Extract the [x, y] coordinate from the center of the cell holding the provided text.  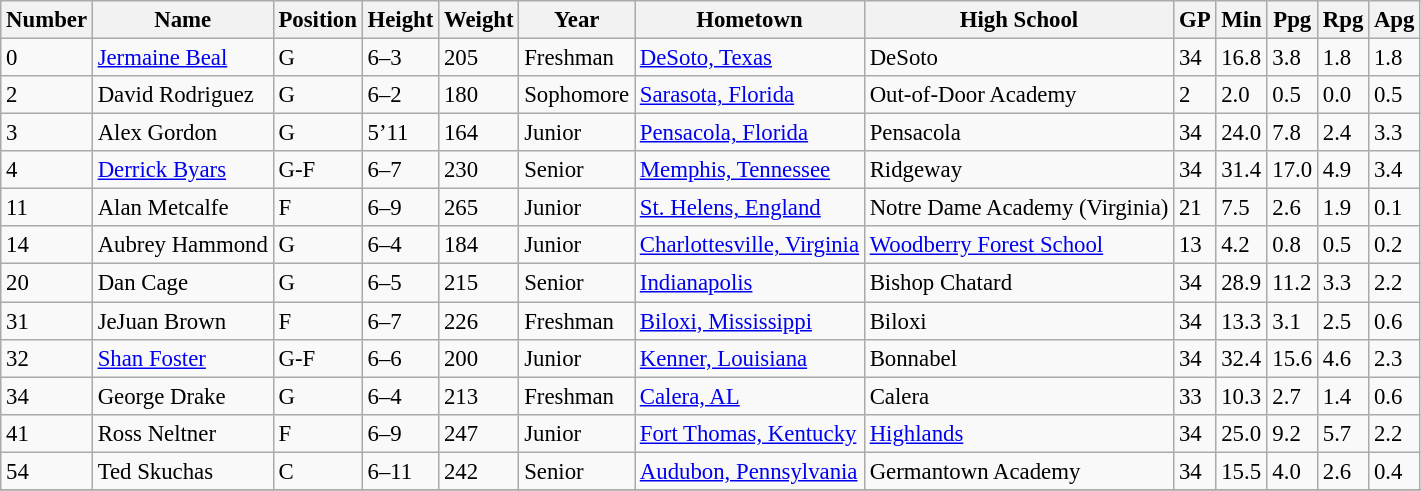
0.4 [1394, 471]
Derrick Byars [182, 170]
Woodberry Forest School [1018, 245]
13.3 [1242, 321]
31 [47, 321]
4.6 [1342, 358]
1.9 [1342, 208]
0.2 [1394, 245]
14 [47, 245]
215 [479, 283]
Biloxi, Mississippi [749, 321]
6–11 [400, 471]
242 [479, 471]
Weight [479, 20]
4 [47, 170]
DeSoto, Texas [749, 58]
Highlands [1018, 433]
Ridgeway [1018, 170]
9.2 [1292, 433]
Min [1242, 20]
21 [1195, 208]
JeJuan Brown [182, 321]
230 [479, 170]
31.4 [1242, 170]
164 [479, 133]
Aubrey Hammond [182, 245]
Out-of-Door Academy [1018, 95]
180 [479, 95]
Calera [1018, 396]
205 [479, 58]
Jermaine Beal [182, 58]
C [318, 471]
247 [479, 433]
226 [479, 321]
32.4 [1242, 358]
4.2 [1242, 245]
17.0 [1292, 170]
0 [47, 58]
Hometown [749, 20]
6–2 [400, 95]
Audubon, Pennsylvania [749, 471]
Indianapolis [749, 283]
Ted Skuchas [182, 471]
7.8 [1292, 133]
4.9 [1342, 170]
High School [1018, 20]
6–6 [400, 358]
2.4 [1342, 133]
0.1 [1394, 208]
Sophomore [577, 95]
Charlottesville, Virginia [749, 245]
2.3 [1394, 358]
3.8 [1292, 58]
5’11 [400, 133]
Name [182, 20]
3.1 [1292, 321]
Pensacola [1018, 133]
Calera, AL [749, 396]
0.0 [1342, 95]
Height [400, 20]
Bishop Chatard [1018, 283]
Kenner, Louisiana [749, 358]
David Rodriguez [182, 95]
St. Helens, England [749, 208]
0.8 [1292, 245]
25.0 [1242, 433]
28.9 [1242, 283]
2.5 [1342, 321]
15.5 [1242, 471]
1.4 [1342, 396]
Memphis, Tennessee [749, 170]
Biloxi [1018, 321]
7.5 [1242, 208]
20 [47, 283]
15.6 [1292, 358]
Apg [1394, 20]
24.0 [1242, 133]
3 [47, 133]
6–3 [400, 58]
Notre Dame Academy (Virginia) [1018, 208]
Number [47, 20]
213 [479, 396]
Fort Thomas, Kentucky [749, 433]
33 [1195, 396]
2.0 [1242, 95]
2.7 [1292, 396]
10.3 [1242, 396]
11.2 [1292, 283]
Rpg [1342, 20]
Sarasota, Florida [749, 95]
GP [1195, 20]
32 [47, 358]
4.0 [1292, 471]
265 [479, 208]
3.4 [1394, 170]
41 [47, 433]
6–5 [400, 283]
Shan Foster [182, 358]
Ross Neltner [182, 433]
Position [318, 20]
Year [577, 20]
5.7 [1342, 433]
Dan Cage [182, 283]
13 [1195, 245]
Pensacola, Florida [749, 133]
Alex Gordon [182, 133]
200 [479, 358]
Bonnabel [1018, 358]
Alan Metcalfe [182, 208]
16.8 [1242, 58]
Ppg [1292, 20]
DeSoto [1018, 58]
184 [479, 245]
George Drake [182, 396]
Germantown Academy [1018, 471]
54 [47, 471]
11 [47, 208]
